Search for the cell housing the specified text and yield its [x, y] center coordinate. 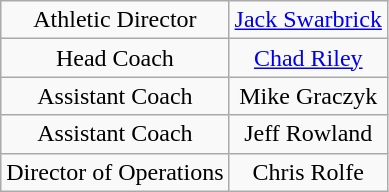
Mike Graczyk [308, 96]
Athletic Director [115, 20]
Jack Swarbrick [308, 20]
Head Coach [115, 58]
Chad Riley [308, 58]
Director of Operations [115, 172]
Jeff Rowland [308, 134]
Chris Rolfe [308, 172]
